Pinpoint the cell where the given text exists, returning its (x, y) midpoint coordinate. 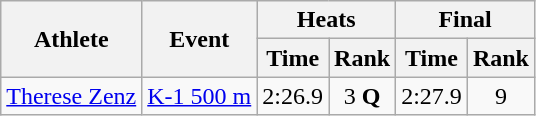
Heats (326, 20)
K-1 500 m (200, 96)
3 Q (362, 96)
2:27.9 (432, 96)
Therese Zenz (72, 96)
2:26.9 (293, 96)
Athlete (72, 39)
Event (200, 39)
Final (466, 20)
9 (500, 96)
